Find where the given text appears and provide that cell's center as (X, Y) coordinate. 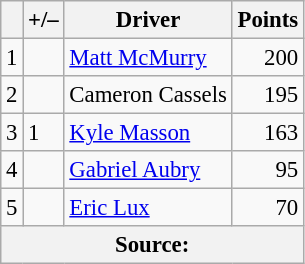
Matt McMurry (148, 58)
200 (268, 58)
+/– (44, 20)
2 (12, 95)
Source: (152, 245)
195 (268, 95)
Points (268, 20)
Driver (148, 20)
Gabriel Aubry (148, 170)
Kyle Masson (148, 133)
95 (268, 170)
5 (12, 208)
70 (268, 208)
Eric Lux (148, 208)
4 (12, 170)
163 (268, 133)
3 (12, 133)
Cameron Cassels (148, 95)
